Locate the cell with the specified text and output its (X, Y) center coordinate. 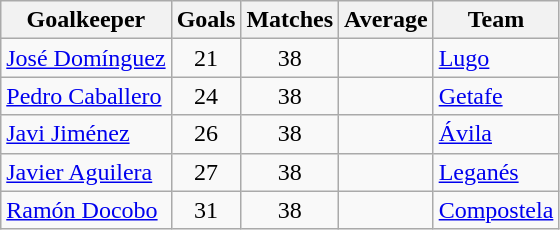
Getafe (496, 96)
Leganés (496, 172)
Pedro Caballero (86, 96)
Javier Aguilera (86, 172)
26 (206, 134)
Lugo (496, 58)
27 (206, 172)
21 (206, 58)
24 (206, 96)
Goals (206, 20)
Team (496, 20)
Javi Jiménez (86, 134)
Ramón Docobo (86, 210)
Compostela (496, 210)
31 (206, 210)
Matches (290, 20)
José Domínguez (86, 58)
Average (386, 20)
Ávila (496, 134)
Goalkeeper (86, 20)
